Output the [x, y] coordinate of the center of the cell containing the given text.  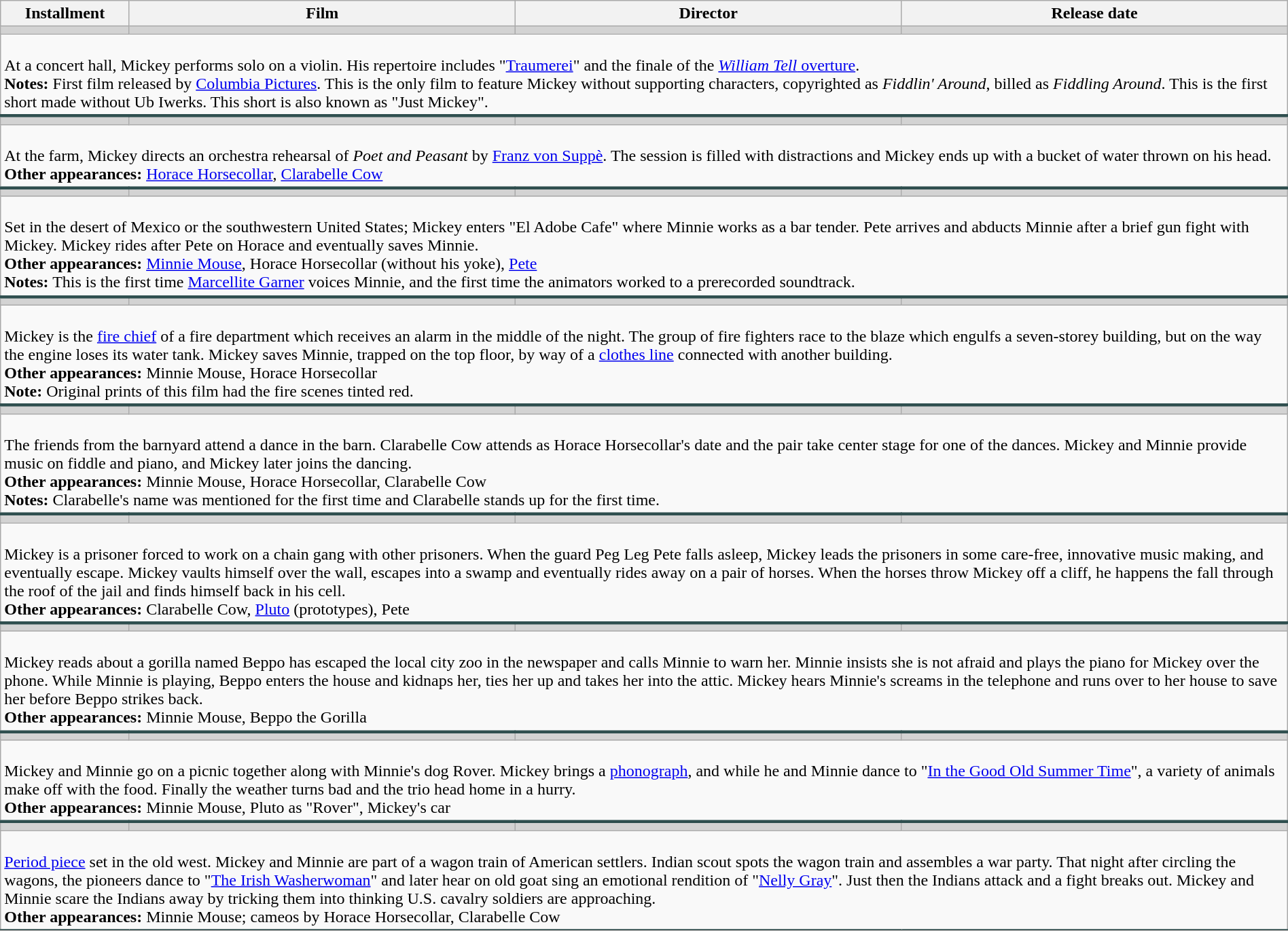
Film [322, 14]
Installment [65, 14]
Director [709, 14]
Release date [1094, 14]
